Find where the given text appears and provide that cell's center as [x, y] coordinate. 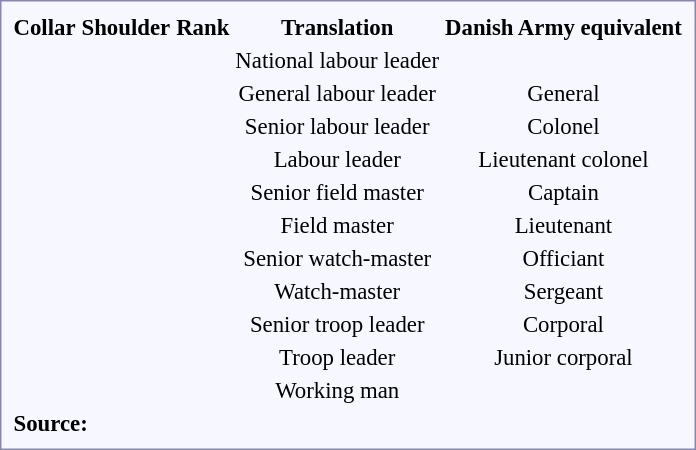
Sergeant [564, 291]
Translation [338, 27]
Senior troop leader [338, 324]
Lieutenant [564, 225]
Senior labour leader [338, 126]
Captain [564, 192]
Officiant [564, 258]
Senior watch-master [338, 258]
Corporal [564, 324]
Field master [338, 225]
Troop leader [338, 357]
Source: [92, 423]
Junior corporal [564, 357]
General [564, 93]
Labour leader [338, 159]
Watch-master [338, 291]
Danish Army equivalent [564, 27]
Senior field master [338, 192]
Lieutenant colonel [564, 159]
Shoulder [126, 27]
Working man [338, 390]
Collar [44, 27]
Rank [203, 27]
Colonel [564, 126]
National labour leader [338, 60]
General labour leader [338, 93]
